Return [x, y] of the center of cell containing provided text 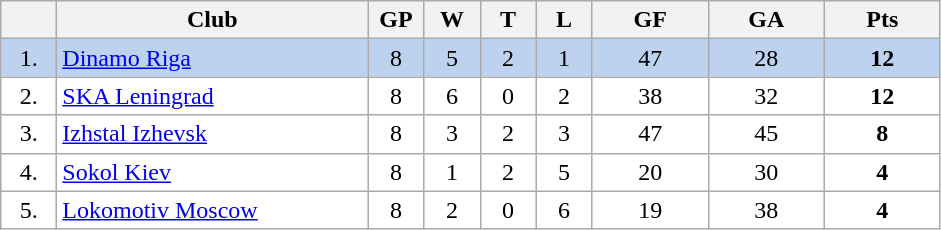
GA [766, 20]
Dinamo Riga [212, 58]
Pts [882, 20]
32 [766, 96]
Lokomotiv Moscow [212, 210]
Club [212, 20]
2. [29, 96]
L [564, 20]
1. [29, 58]
GP [396, 20]
45 [766, 134]
SKA Leningrad [212, 96]
30 [766, 172]
19 [650, 210]
W [452, 20]
3. [29, 134]
GF [650, 20]
5. [29, 210]
Izhstal Izhevsk [212, 134]
20 [650, 172]
Sokol Kiev [212, 172]
4. [29, 172]
T [508, 20]
28 [766, 58]
